Search for the cell housing the specified text and yield its (x, y) center coordinate. 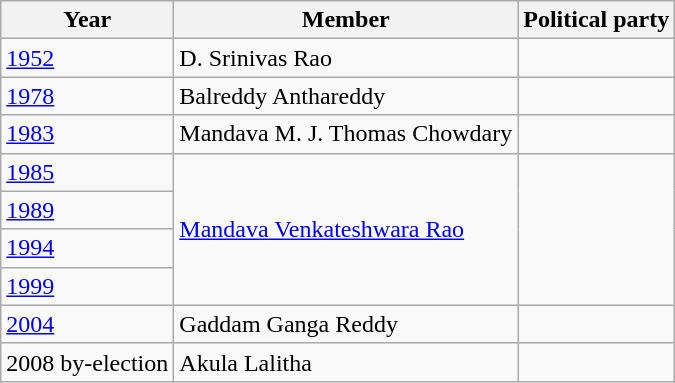
Gaddam Ganga Reddy (346, 324)
1999 (88, 286)
2008 by-election (88, 362)
Mandava Venkateshwara Rao (346, 229)
Mandava M. J. Thomas Chowdary (346, 134)
1994 (88, 248)
1989 (88, 210)
Year (88, 20)
Member (346, 20)
1983 (88, 134)
1985 (88, 172)
D. Srinivas Rao (346, 58)
Balreddy Anthareddy (346, 96)
Akula Lalitha (346, 362)
1978 (88, 96)
Political party (596, 20)
2004 (88, 324)
1952 (88, 58)
